Output the [x, y] coordinate of the center of the cell containing the given text.  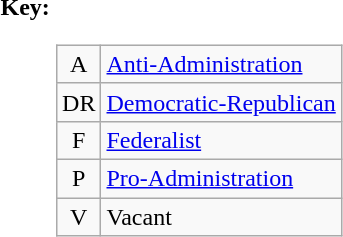
Anti-Administration [221, 64]
V [79, 217]
Democratic-Republican [221, 102]
P [79, 178]
F [79, 140]
Vacant [221, 217]
A [79, 64]
Pro-Administration [221, 178]
Federalist [221, 140]
DR [79, 102]
